Determine the [X, Y] coordinate at the center of the cell enclosing the given text.  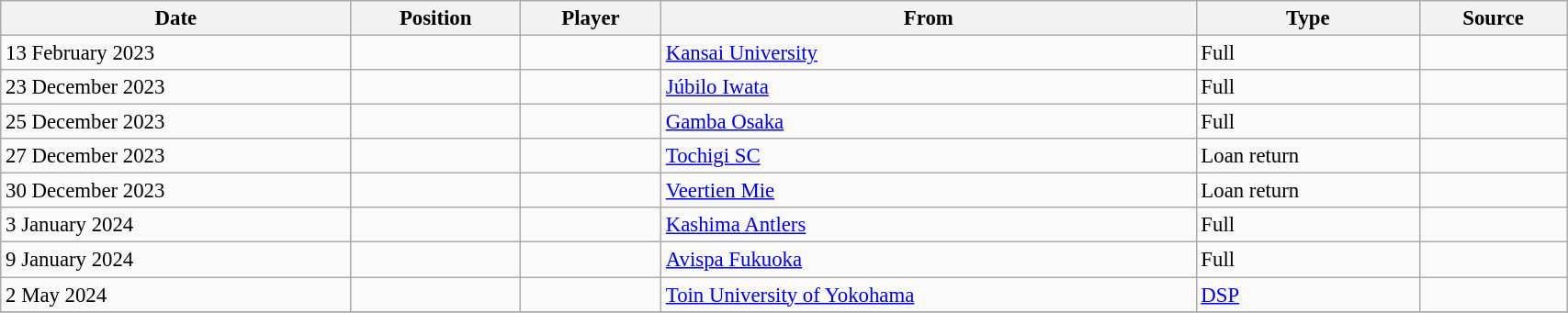
13 February 2023 [176, 53]
Júbilo Iwata [930, 87]
Toin University of Yokohama [930, 295]
Player [590, 18]
25 December 2023 [176, 122]
Avispa Fukuoka [930, 260]
DSP [1308, 295]
Gamba Osaka [930, 122]
Source [1493, 18]
Tochigi SC [930, 156]
Kansai University [930, 53]
3 January 2024 [176, 225]
Type [1308, 18]
2 May 2024 [176, 295]
Kashima Antlers [930, 225]
Date [176, 18]
30 December 2023 [176, 191]
From [930, 18]
23 December 2023 [176, 87]
Veertien Mie [930, 191]
Position [435, 18]
27 December 2023 [176, 156]
9 January 2024 [176, 260]
